Determine the (X, Y) coordinate at the center of the cell enclosing the given text.  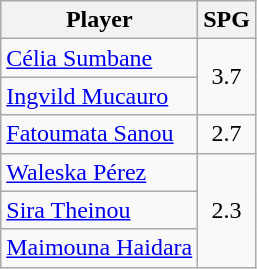
Fatoumata Sanou (100, 134)
Ingvild Mucauro (100, 96)
3.7 (227, 77)
Waleska Pérez (100, 172)
Sira Theinou (100, 210)
2.3 (227, 210)
Maimouna Haidara (100, 248)
SPG (227, 20)
2.7 (227, 134)
Player (100, 20)
Célia Sumbane (100, 58)
